Scan for the cell matching the given text and deliver its [x, y] coordinate at center. 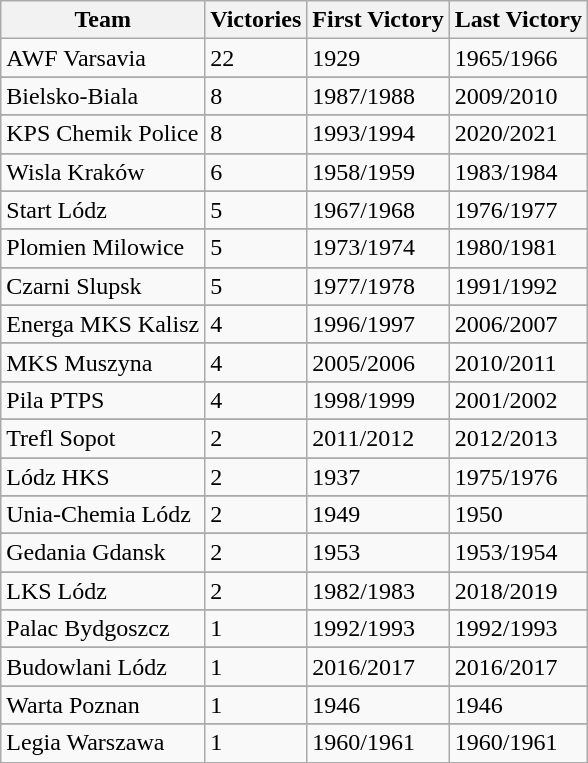
Budowlani Lódz [103, 667]
Pila PTPS [103, 400]
2001/2002 [518, 400]
Palac Bydgoszcz [103, 629]
1929 [378, 58]
1996/1997 [378, 324]
Unia-Chemia Lódz [103, 515]
1949 [378, 515]
Trefl Sopot [103, 438]
Energa MKS Kalisz [103, 324]
2010/2011 [518, 362]
Lódz HKS [103, 477]
AWF Varsavia [103, 58]
Bielsko-Biala [103, 96]
1976/1977 [518, 210]
Gedania Gdansk [103, 553]
Warta Poznan [103, 705]
1953 [378, 553]
Last Victory [518, 20]
1987/1988 [378, 96]
22 [256, 58]
1991/1992 [518, 286]
1965/1966 [518, 58]
MKS Muszyna [103, 362]
KPS Chemik Police [103, 134]
Czarni Slupsk [103, 286]
1967/1968 [378, 210]
1977/1978 [378, 286]
1953/1954 [518, 553]
2018/2019 [518, 591]
2005/2006 [378, 362]
Victories [256, 20]
6 [256, 172]
LKS Lódz [103, 591]
Legia Warszawa [103, 743]
Team [103, 20]
1958/1959 [378, 172]
2012/2013 [518, 438]
1973/1974 [378, 248]
1982/1983 [378, 591]
1998/1999 [378, 400]
2020/2021 [518, 134]
2009/2010 [518, 96]
Wisla Kraków [103, 172]
Plomien Milowice [103, 248]
1980/1981 [518, 248]
1993/1994 [378, 134]
1950 [518, 515]
First Victory [378, 20]
1937 [378, 477]
1975/1976 [518, 477]
1983/1984 [518, 172]
Start Lódz [103, 210]
2006/2007 [518, 324]
2011/2012 [378, 438]
